Find where the given text appears and provide that cell's center as [X, Y] coordinate. 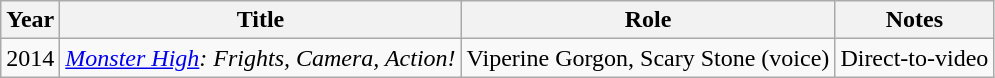
Monster High: Frights, Camera, Action! [260, 58]
Direct-to-video [914, 58]
Year [30, 20]
2014 [30, 58]
Role [648, 20]
Notes [914, 20]
Viperine Gorgon, Scary Stone (voice) [648, 58]
Title [260, 20]
